Return (X, Y) of the center of cell containing provided text 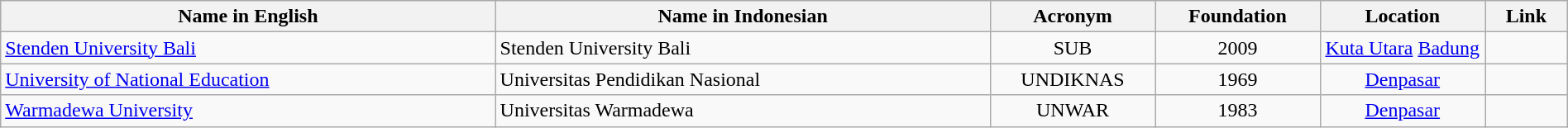
Universitas Warmadewa (743, 111)
Name in English (248, 17)
SUB (1072, 48)
Name in Indonesian (743, 17)
UNWAR (1072, 111)
Foundation (1237, 17)
Kuta Utara Badung (1403, 48)
Warmadewa University (248, 111)
University of National Education (248, 79)
Link (1527, 17)
UNDIKNAS (1072, 79)
Acronym (1072, 17)
Location (1403, 17)
2009 (1237, 48)
Universitas Pendidikan Nasional (743, 79)
1983 (1237, 111)
1969 (1237, 79)
